Search for the cell housing the specified text and yield its [X, Y] center coordinate. 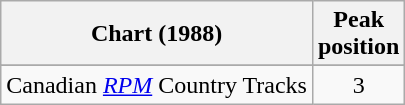
Peakposition [358, 34]
Canadian RPM Country Tracks [157, 85]
3 [358, 85]
Chart (1988) [157, 34]
